Provide the (X, Y) coordinate of the cell's center where the given text is located.  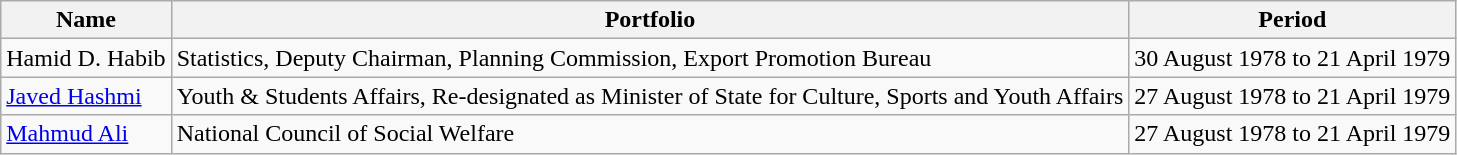
Javed Hashmi (86, 96)
Statistics, Deputy Chairman, Planning Commission, Export Promotion Bureau (650, 58)
Period (1292, 20)
Hamid D. Habib (86, 58)
30 August 1978 to 21 April 1979 (1292, 58)
Name (86, 20)
National Council of Social Welfare (650, 134)
Mahmud Ali (86, 134)
Portfolio (650, 20)
Youth & Students Affairs, Re-designated as Minister of State for Culture, Sports and Youth Affairs (650, 96)
